Provide the [x, y] coordinate of the cell's center where the given text is located.  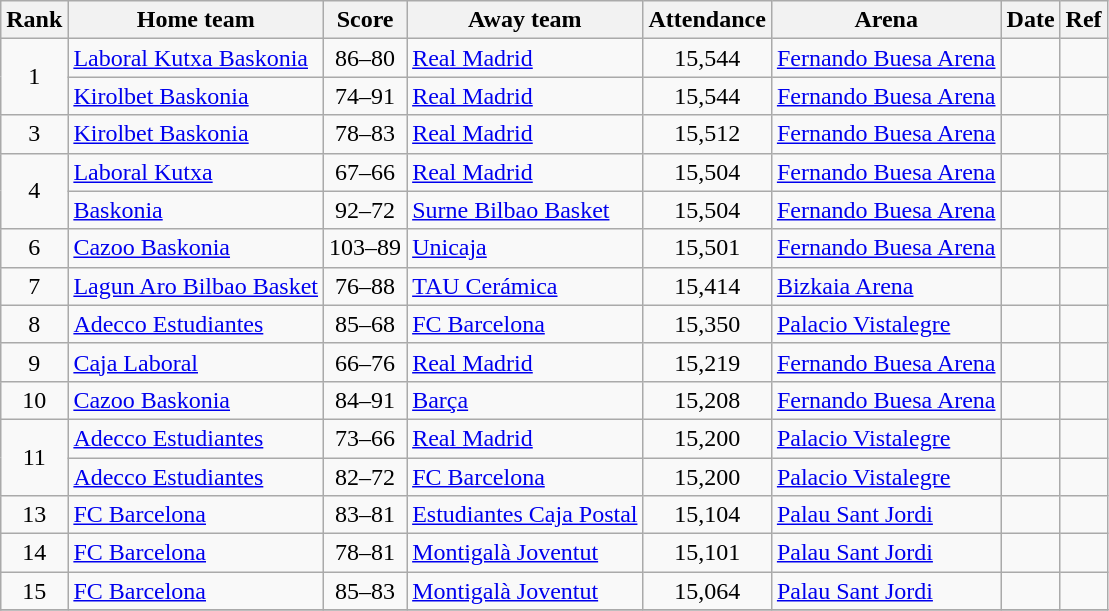
3 [34, 134]
15,208 [707, 400]
Unicaja [525, 248]
85–83 [366, 591]
14 [34, 553]
Rank [34, 20]
Barça [525, 400]
6 [34, 248]
15,219 [707, 362]
Home team [196, 20]
Laboral Kutxa [196, 172]
Laboral Kutxa Baskonia [196, 58]
13 [34, 515]
15,350 [707, 324]
Ref [1084, 20]
9 [34, 362]
Lagun Aro Bilbao Basket [196, 286]
103–89 [366, 248]
66–76 [366, 362]
7 [34, 286]
Bizkaia Arena [886, 286]
67–66 [366, 172]
15,512 [707, 134]
76–88 [366, 286]
Away team [525, 20]
Arena [886, 20]
15,501 [707, 248]
Date [1030, 20]
83–81 [366, 515]
11 [34, 457]
86–80 [366, 58]
15 [34, 591]
Baskonia [196, 210]
Attendance [707, 20]
8 [34, 324]
78–81 [366, 553]
4 [34, 191]
Estudiantes Caja Postal [525, 515]
10 [34, 400]
Surne Bilbao Basket [525, 210]
15,414 [707, 286]
85–68 [366, 324]
73–66 [366, 438]
1 [34, 77]
15,064 [707, 591]
82–72 [366, 477]
Score [366, 20]
15,104 [707, 515]
74–91 [366, 96]
84–91 [366, 400]
92–72 [366, 210]
78–83 [366, 134]
15,101 [707, 553]
TAU Cerámica [525, 286]
Caja Laboral [196, 362]
